Return (X, Y) of the center of cell containing provided text 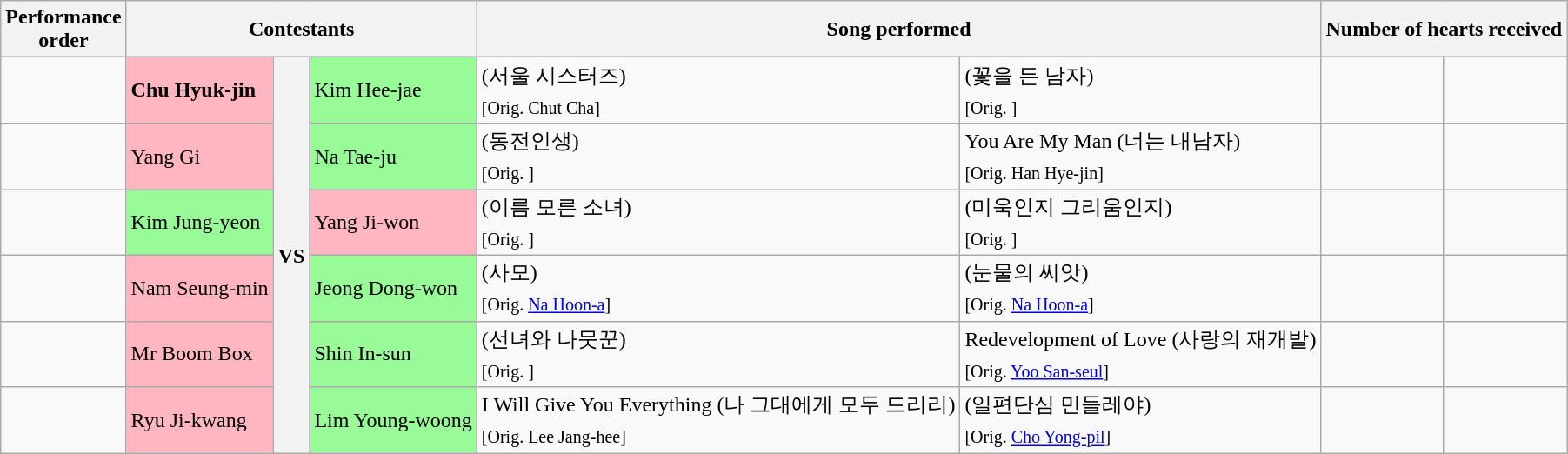
Chu Hyuk-jin (200, 90)
(동전인생)[Orig. ] (718, 157)
(선녀와 나뭇꾼)[Orig. ] (718, 354)
Yang Gi (200, 157)
You Are My Man (너는 내남자)[Orig. Han Hye-jin] (1141, 157)
Jeong Dong-won (393, 288)
(미욱인지 그리움인지)[Orig. ] (1141, 223)
Song performed (899, 30)
Yang Ji-won (393, 223)
Redevelopment of Love (사랑의 재개발)[Orig. Yoo San-seul] (1141, 354)
VS (291, 256)
Ryu Ji-kwang (200, 420)
(눈물의 씨앗)[Orig. Na Hoon-a] (1141, 288)
Contestants (301, 30)
Mr Boom Box (200, 354)
(사모)[Orig. Na Hoon-a] (718, 288)
Na Tae-ju (393, 157)
(일편단심 민들레야)[Orig. Cho Yong-pil] (1141, 420)
Kim Hee-jae (393, 90)
(서울 시스터즈)[Orig. Chut Cha] (718, 90)
Nam Seung-min (200, 288)
Performanceorder (63, 30)
(꽃을 든 남자)[Orig. ] (1141, 90)
Kim Jung-yeon (200, 223)
(이름 모른 소녀)[Orig. ] (718, 223)
I Will Give You Everything (나 그대에게 모두 드리리)[Orig. Lee Jang-hee] (718, 420)
Number of hearts received (1444, 30)
Lim Young-woong (393, 420)
Shin In-sun (393, 354)
